Return the [x, y] coordinate for the center point of the cell that contains the specified text.  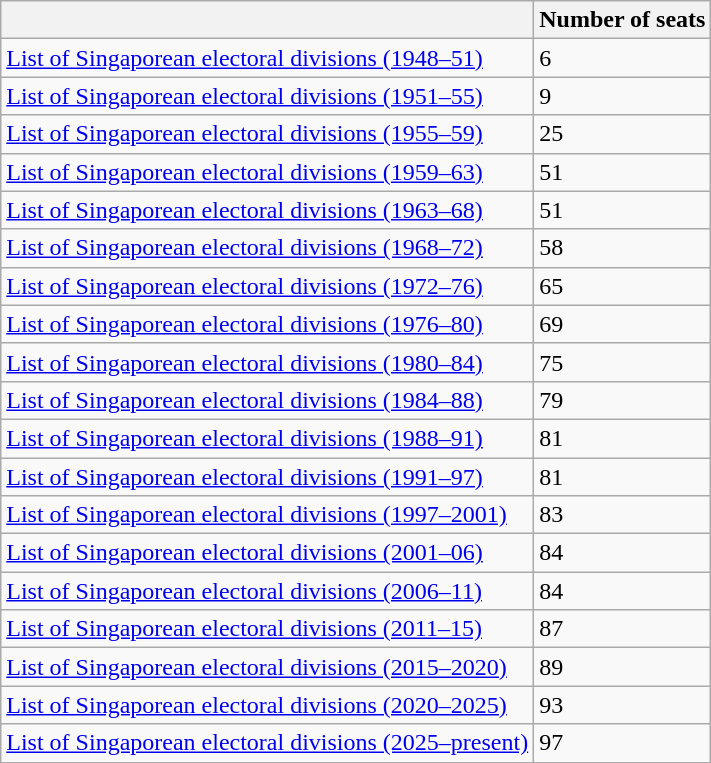
List of Singaporean electoral divisions (1972–76) [268, 286]
List of Singaporean electoral divisions (1984–88) [268, 400]
93 [622, 705]
List of Singaporean electoral divisions (1968–72) [268, 248]
List of Singaporean electoral divisions (2015–2020) [268, 667]
List of Singaporean electoral divisions (2011–15) [268, 629]
List of Singaporean electoral divisions (1976–80) [268, 324]
List of Singaporean electoral divisions (1997–2001) [268, 515]
List of Singaporean electoral divisions (1959–63) [268, 172]
List of Singaporean electoral divisions (1955–59) [268, 134]
List of Singaporean electoral divisions (2001–06) [268, 553]
97 [622, 743]
List of Singaporean electoral divisions (1991–97) [268, 477]
List of Singaporean electoral divisions (1980–84) [268, 362]
58 [622, 248]
Number of seats [622, 20]
89 [622, 667]
75 [622, 362]
List of Singaporean electoral divisions (1963–68) [268, 210]
25 [622, 134]
List of Singaporean electoral divisions (2025–present) [268, 743]
List of Singaporean electoral divisions (2006–11) [268, 591]
6 [622, 58]
65 [622, 286]
9 [622, 96]
87 [622, 629]
List of Singaporean electoral divisions (2020–2025) [268, 705]
List of Singaporean electoral divisions (1948–51) [268, 58]
69 [622, 324]
79 [622, 400]
List of Singaporean electoral divisions (1951–55) [268, 96]
List of Singaporean electoral divisions (1988–91) [268, 438]
83 [622, 515]
